Identify which cell holds the provided text, then report its (X, Y) central coordinate. 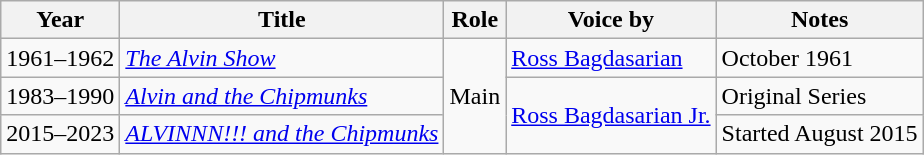
Started August 2015 (820, 134)
Year (60, 20)
October 1961 (820, 58)
Notes (820, 20)
Voice by (611, 20)
Alvin and the Chipmunks (282, 96)
1961–1962 (60, 58)
Role (475, 20)
ALVINNN!!! and the Chipmunks (282, 134)
Ross Bagdasarian (611, 58)
2015–2023 (60, 134)
1983–1990 (60, 96)
Title (282, 20)
Ross Bagdasarian Jr. (611, 115)
Original Series (820, 96)
The Alvin Show (282, 58)
Main (475, 96)
